Extract the [X, Y] coordinate from the center of the cell holding the provided text.  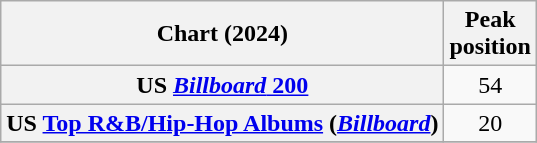
54 [490, 85]
US Billboard 200 [222, 85]
US Top R&B/Hip-Hop Albums (Billboard) [222, 123]
Peakposition [490, 34]
Chart (2024) [222, 34]
20 [490, 123]
